Provide the (x, y) coordinate of the cell's center where the given text is located.  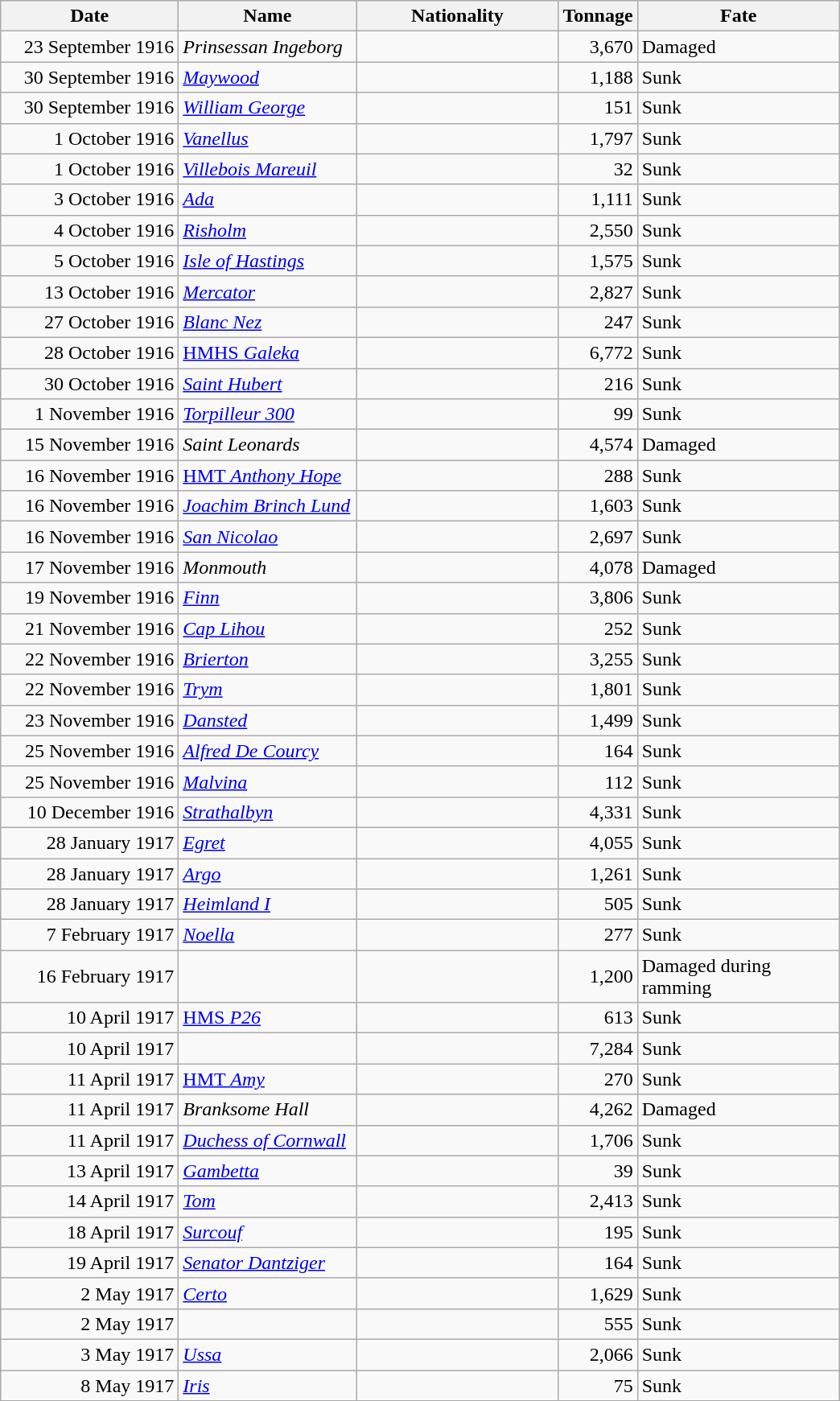
8 May 1917 (90, 1385)
4,574 (598, 445)
613 (598, 1018)
252 (598, 628)
21 November 1916 (90, 628)
Finn (267, 598)
Date (90, 16)
555 (598, 1324)
28 October 1916 (90, 352)
10 December 1916 (90, 812)
15 November 1916 (90, 445)
216 (598, 384)
270 (598, 1079)
1,261 (598, 873)
6,772 (598, 352)
19 April 1917 (90, 1263)
Brierton (267, 659)
Alfred De Courcy (267, 751)
Iris (267, 1385)
1,797 (598, 138)
Prinsessan Ingeborg (267, 47)
Damaged during ramming (739, 977)
112 (598, 781)
Villebois Mareuil (267, 169)
247 (598, 322)
Saint Hubert (267, 384)
23 September 1916 (90, 47)
Risholm (267, 230)
Malvina (267, 781)
3,806 (598, 598)
Ada (267, 200)
195 (598, 1232)
Blanc Nez (267, 322)
14 April 1917 (90, 1201)
Maywood (267, 77)
4,078 (598, 567)
2,550 (598, 230)
16 February 1917 (90, 977)
288 (598, 476)
1,629 (598, 1293)
1,499 (598, 720)
Heimland I (267, 904)
Torpilleur 300 (267, 414)
30 October 1916 (90, 384)
1 November 1916 (90, 414)
Ussa (267, 1354)
4,262 (598, 1110)
13 April 1917 (90, 1171)
4,055 (598, 843)
39 (598, 1171)
Certo (267, 1293)
1,575 (598, 261)
1,111 (598, 200)
Nationality (457, 16)
151 (598, 108)
Mercator (267, 291)
HMHS Galeka (267, 352)
Dansted (267, 720)
HMT Amy (267, 1079)
2,827 (598, 291)
Tonnage (598, 16)
William George (267, 108)
Monmouth (267, 567)
Noella (267, 935)
Tom (267, 1201)
75 (598, 1385)
4,331 (598, 812)
13 October 1916 (90, 291)
Name (267, 16)
Isle of Hastings (267, 261)
2,066 (598, 1354)
Egret (267, 843)
1,188 (598, 77)
HMT Anthony Hope (267, 476)
Senator Dantziger (267, 1263)
3 October 1916 (90, 200)
18 April 1917 (90, 1232)
7 February 1917 (90, 935)
Vanellus (267, 138)
1,200 (598, 977)
99 (598, 414)
1,801 (598, 690)
277 (598, 935)
2,413 (598, 1201)
19 November 1916 (90, 598)
Fate (739, 16)
17 November 1916 (90, 567)
Surcouf (267, 1232)
505 (598, 904)
23 November 1916 (90, 720)
4 October 1916 (90, 230)
HMS P26 (267, 1018)
Cap Lihou (267, 628)
Gambetta (267, 1171)
Argo (267, 873)
3,670 (598, 47)
32 (598, 169)
Branksome Hall (267, 1110)
2,697 (598, 537)
27 October 1916 (90, 322)
1,706 (598, 1140)
5 October 1916 (90, 261)
3 May 1917 (90, 1354)
1,603 (598, 506)
7,284 (598, 1049)
Duchess of Cornwall (267, 1140)
3,255 (598, 659)
San Nicolao (267, 537)
Trym (267, 690)
Saint Leonards (267, 445)
Joachim Brinch Lund (267, 506)
Strathalbyn (267, 812)
